Search for the cell housing the specified text and yield its (X, Y) center coordinate. 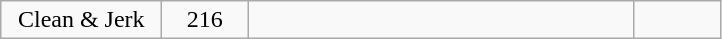
216 (205, 20)
Clean & Jerk (82, 20)
